Extract the [X, Y] coordinate from the center of the cell holding the provided text.  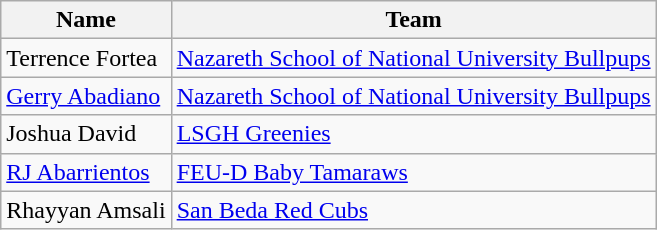
Rhayyan Amsali [86, 210]
Name [86, 20]
FEU-D Baby Tamaraws [414, 172]
LSGH Greenies [414, 134]
Terrence Fortea [86, 58]
Team [414, 20]
Joshua David [86, 134]
Gerry Abadiano [86, 96]
San Beda Red Cubs [414, 210]
RJ Abarrientos [86, 172]
